Output the [x, y] coordinate of the center of the cell containing the given text.  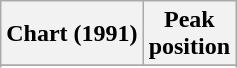
Peakposition [189, 34]
Chart (1991) [72, 34]
